Identify which cell holds the provided text, then report its [x, y] central coordinate. 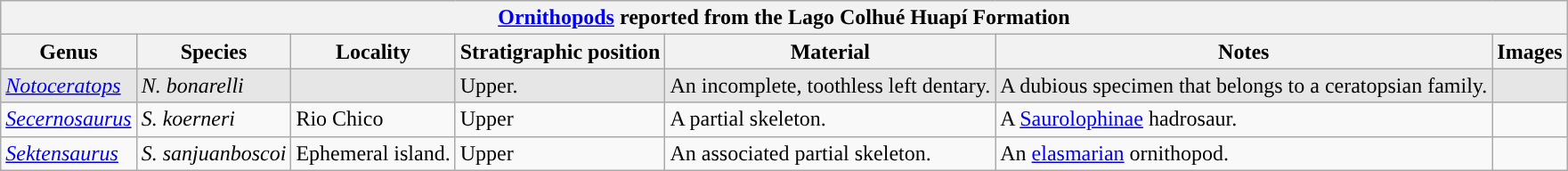
Species [214, 52]
An incomplete, toothless left dentary. [830, 85]
A dubious specimen that belongs to a ceratopsian family. [1244, 85]
A Saurolophinae hadrosaur. [1244, 119]
Locality [373, 52]
S. sanjuanboscoi [214, 153]
Genus [69, 52]
Upper. [560, 85]
An elasmarian ornithopod. [1244, 153]
Ornithopods reported from the Lago Colhué Huapí Formation [784, 18]
Notoceratops [69, 85]
N. bonarelli [214, 85]
S. koerneri [214, 119]
Sektensaurus [69, 153]
Ephemeral island. [373, 153]
Secernosaurus [69, 119]
Material [830, 52]
An associated partial skeleton. [830, 153]
Notes [1244, 52]
A partial skeleton. [830, 119]
Rio Chico [373, 119]
Stratigraphic position [560, 52]
Images [1530, 52]
